Search for the cell housing the specified text and yield its (X, Y) center coordinate. 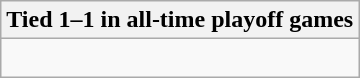
Tied 1–1 in all-time playoff games (180, 20)
